Identify which cell holds the provided text, then report its [X, Y] central coordinate. 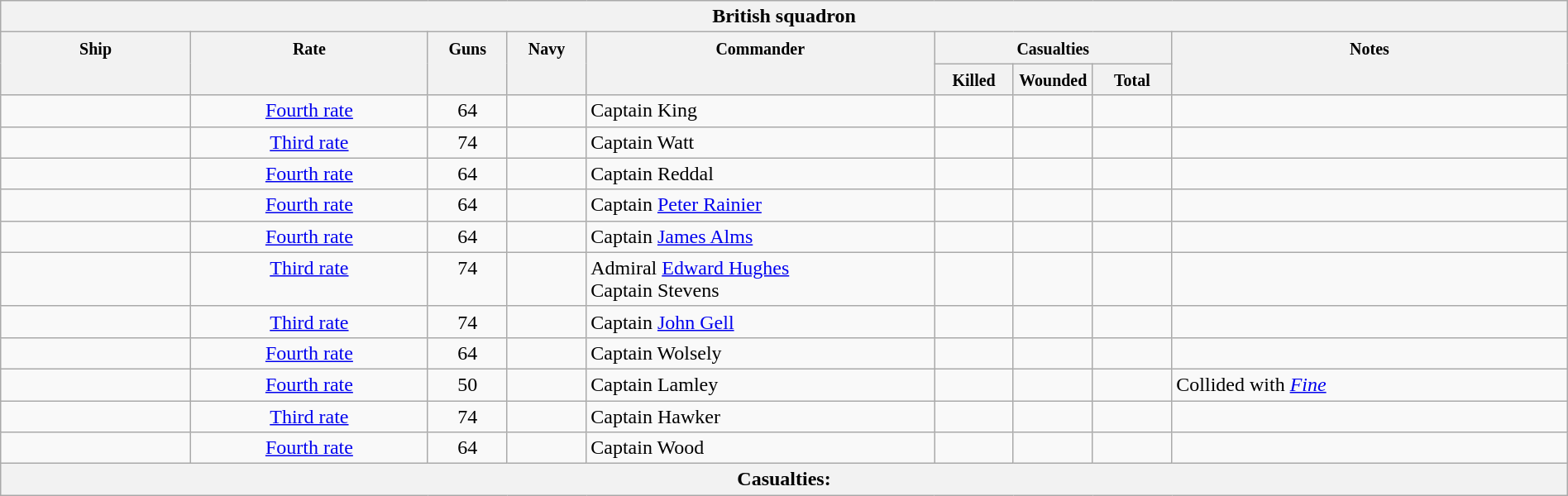
Captain James Alms [761, 236]
Captain Wood [761, 448]
Rate [309, 64]
Captain Lamley [761, 384]
Notes [1370, 64]
Casualties [1054, 48]
Admiral Edward Hughes Captain Stevens [761, 279]
British squadron [784, 17]
Casualties: [784, 479]
Guns [467, 64]
Captain Hawker [761, 416]
Ship [96, 64]
Captain John Gell [761, 322]
Collided with Fine [1370, 384]
Captain Peter Rainier [761, 205]
50 [467, 384]
Captain Wolsely [761, 353]
Captain King [761, 111]
Captain Reddal [761, 174]
Commander [761, 64]
Killed [974, 79]
Captain Watt [761, 142]
Navy [547, 64]
Total [1132, 79]
Wounded [1053, 79]
